Identify which cell holds the provided text, then report its [x, y] central coordinate. 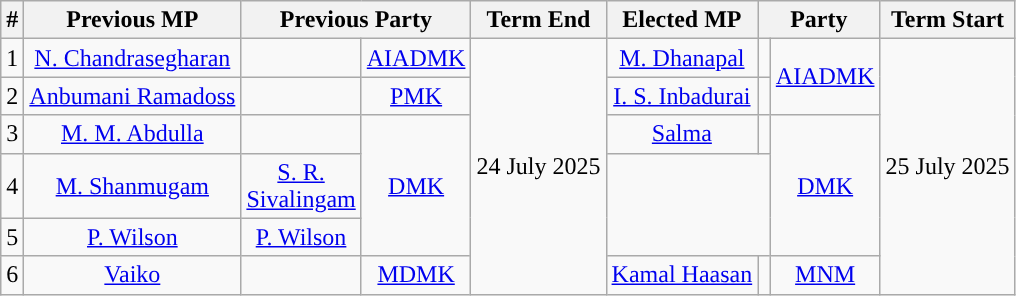
4 [12, 186]
24 July 2025 [538, 166]
Anbumani Ramadoss [132, 96]
2 [12, 96]
Previous Party [356, 20]
MNM [825, 275]
1 [12, 58]
M. Dhanapal [682, 58]
Salma [682, 134]
PMK [416, 96]
M. Shanmugam [132, 186]
S. R. Sivalingam [301, 186]
6 [12, 275]
Party [819, 20]
Previous MP [132, 20]
5 [12, 237]
25 July 2025 [948, 166]
Kamal Haasan [682, 275]
Term Start [948, 20]
Vaiko [132, 275]
N. Chandrasegharan [132, 58]
MDMK [416, 275]
M. M. Abdulla [132, 134]
Elected MP [682, 20]
3 [12, 134]
I. S. Inbadurai [682, 96]
# [12, 20]
Term End [538, 20]
